Scan for the cell matching the given text and deliver its [x, y] coordinate at center. 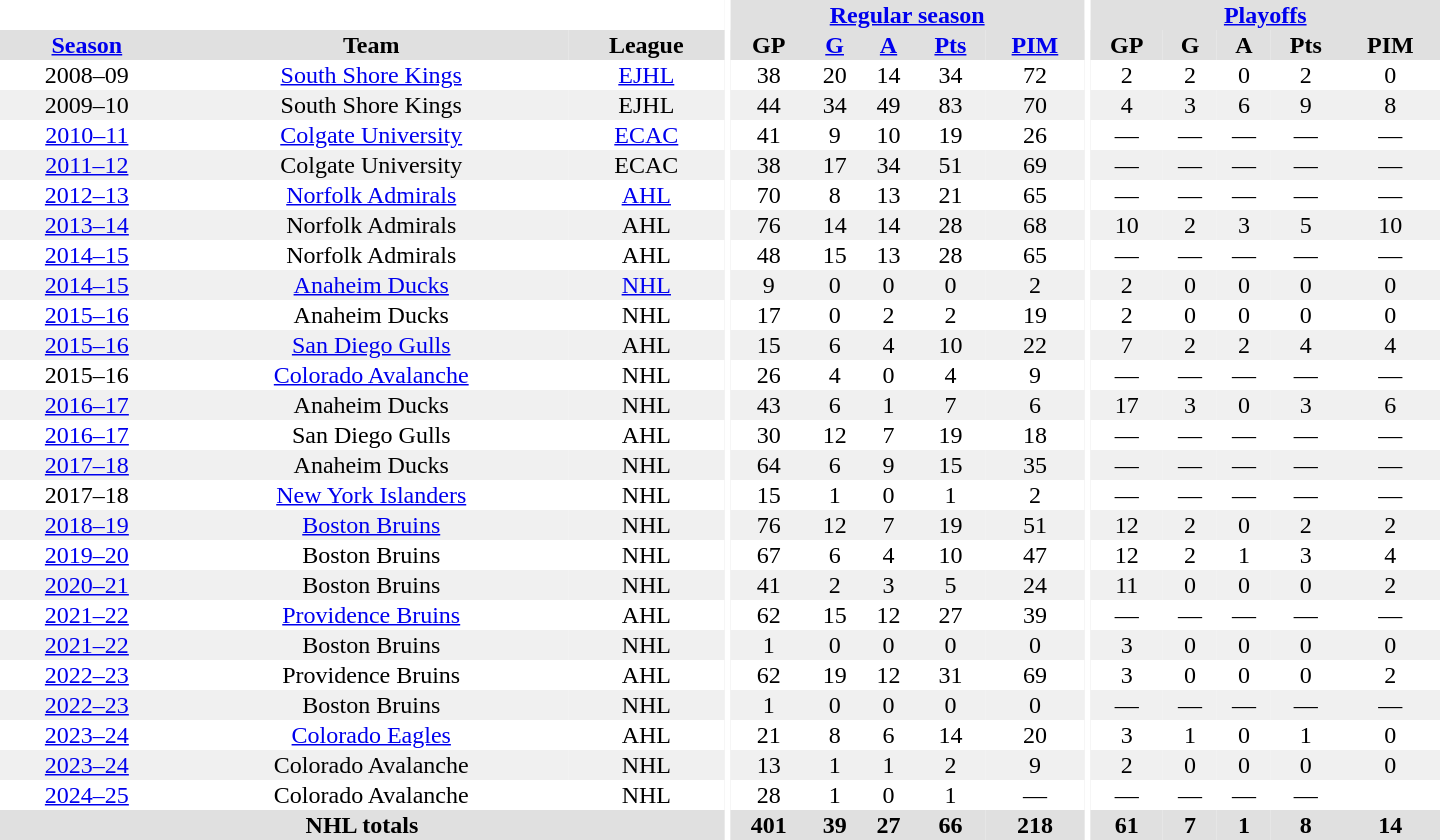
35 [1034, 465]
New York Islanders [372, 495]
2011–12 [87, 165]
2009–10 [87, 105]
Regular season [908, 15]
2019–20 [87, 555]
30 [769, 435]
24 [1034, 585]
83 [950, 105]
68 [1034, 225]
67 [769, 555]
61 [1126, 825]
401 [769, 825]
Season [87, 45]
22 [1034, 345]
2024–25 [87, 795]
48 [769, 255]
18 [1034, 435]
64 [769, 465]
League [646, 45]
43 [769, 405]
66 [950, 825]
218 [1034, 825]
Colorado Eagles [372, 735]
2008–09 [87, 75]
72 [1034, 75]
Playoffs [1265, 15]
Team [372, 45]
47 [1034, 555]
2020–21 [87, 585]
31 [950, 675]
2012–13 [87, 195]
2013–14 [87, 225]
NHL totals [362, 825]
11 [1126, 585]
2010–11 [87, 135]
2018–19 [87, 525]
44 [769, 105]
49 [889, 105]
